For the text-containing cell, return its midpoint in (x, y) coordinate format. 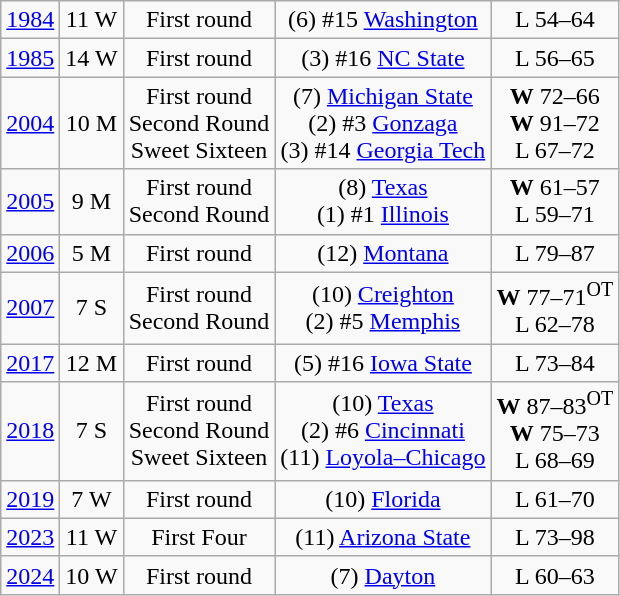
(10) Florida (383, 499)
L 73–84 (555, 363)
2019 (30, 499)
W 87–83OTW 75–73L 68–69 (555, 432)
(6) #15 Washington (383, 20)
10 W (92, 575)
(5) #16 Iowa State (383, 363)
(3) #16 NC State (383, 58)
L 56–65 (555, 58)
(8) Texas(1) #1 Illinois (383, 202)
(11) Arizona State (383, 537)
2006 (30, 253)
W 77–71OTL 62–78 (555, 308)
(12) Montana (383, 253)
1984 (30, 20)
(7) Michigan State(2) #3 Gonzaga(3) #14 Georgia Tech (383, 123)
2017 (30, 363)
L 54–64 (555, 20)
2023 (30, 537)
7 W (92, 499)
(10) Texas(2) #6 Cincinnati(11) Loyola–Chicago (383, 432)
L 60–63 (555, 575)
14 W (92, 58)
(10) Creighton(2) #5 Memphis (383, 308)
2024 (30, 575)
5 M (92, 253)
10 M (92, 123)
12 M (92, 363)
1985 (30, 58)
2007 (30, 308)
L 79–87 (555, 253)
First Four (199, 537)
2005 (30, 202)
(7) Dayton (383, 575)
W 72–66W 91–72L 67–72 (555, 123)
L 61–70 (555, 499)
2018 (30, 432)
W 61–57L 59–71 (555, 202)
9 M (92, 202)
2004 (30, 123)
L 73–98 (555, 537)
